Detect which cell encompasses the target text, then output its (X, Y) center coordinate. 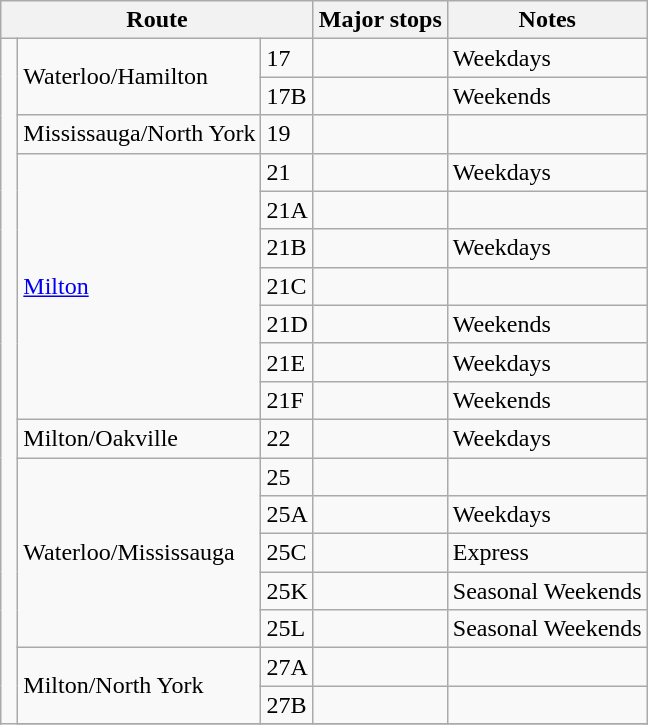
Milton/North York (140, 686)
Waterloo/Hamilton (140, 77)
17 (287, 58)
25L (287, 629)
27A (287, 667)
25C (287, 553)
25K (287, 591)
21D (287, 324)
Route (158, 20)
19 (287, 134)
Notes (547, 20)
25 (287, 477)
27B (287, 705)
25A (287, 515)
Mississauga/North York (140, 134)
21C (287, 286)
21A (287, 210)
Major stops (380, 20)
Express (547, 553)
21B (287, 248)
21F (287, 400)
Milton/Oakville (140, 438)
21 (287, 172)
21E (287, 362)
Milton (140, 286)
22 (287, 438)
Waterloo/Mississauga (140, 553)
17B (287, 96)
